Return [x, y] of the center of cell containing provided text 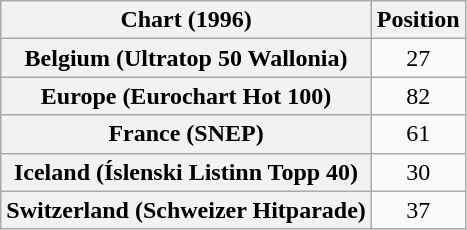
27 [418, 58]
Chart (1996) [186, 20]
61 [418, 134]
30 [418, 172]
Europe (Eurochart Hot 100) [186, 96]
37 [418, 210]
Position [418, 20]
France (SNEP) [186, 134]
Iceland (Íslenski Listinn Topp 40) [186, 172]
82 [418, 96]
Switzerland (Schweizer Hitparade) [186, 210]
Belgium (Ultratop 50 Wallonia) [186, 58]
